Output the (X, Y) coordinate of the center of the cell containing the given text.  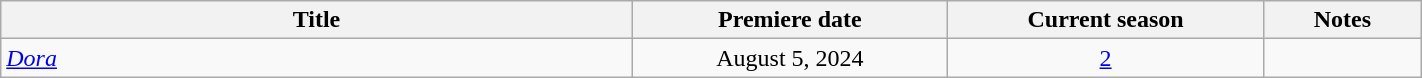
Notes (1342, 20)
2 (1106, 58)
August 5, 2024 (790, 58)
Dora (316, 58)
Current season (1106, 20)
Title (316, 20)
Premiere date (790, 20)
